Detect which cell encompasses the target text, then output its [X, Y] center coordinate. 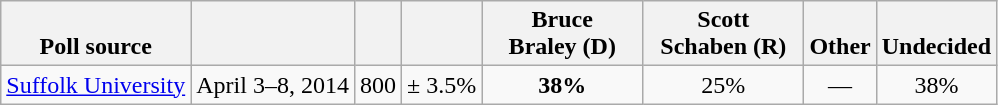
25% [724, 85]
Undecided [936, 34]
— [840, 85]
Other [840, 34]
800 [378, 85]
Suffolk University [96, 85]
Poll source [96, 34]
BruceBraley (D) [562, 34]
± 3.5% [442, 85]
April 3–8, 2014 [273, 85]
ScottSchaben (R) [724, 34]
